Search for the cell housing the specified text and yield its [X, Y] center coordinate. 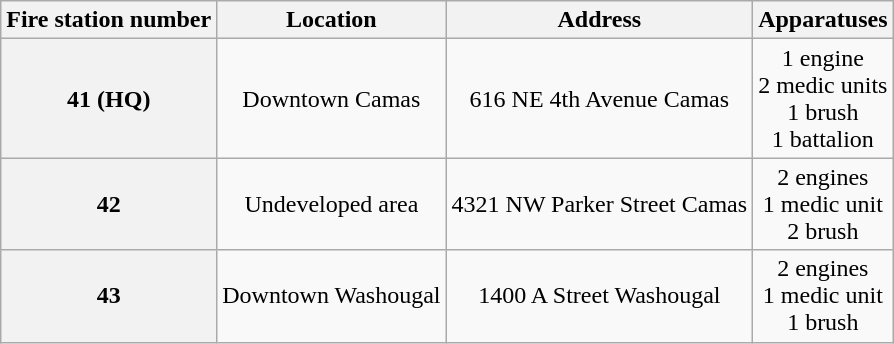
Downtown Washougal [332, 296]
41 (HQ) [109, 98]
2 engines1 medic unit1 brush [823, 296]
Undeveloped area [332, 204]
1 engine2 medic units1 brush1 battalion [823, 98]
Address [600, 20]
Location [332, 20]
Apparatuses [823, 20]
4321 NW Parker Street Camas [600, 204]
42 [109, 204]
43 [109, 296]
1400 A Street Washougal [600, 296]
616 NE 4th Avenue Camas [600, 98]
Downtown Camas [332, 98]
Fire station number [109, 20]
2 engines1 medic unit2 brush [823, 204]
